Output the (X, Y) coordinate of the center of the cell containing the given text.  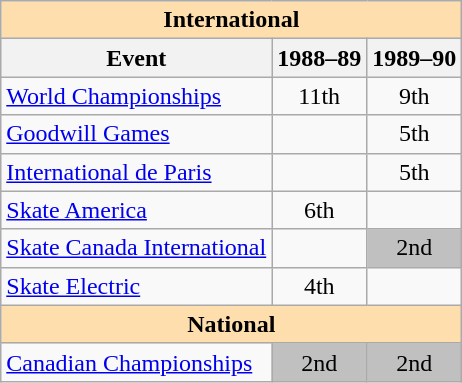
Goodwill Games (136, 134)
11th (320, 96)
World Championships (136, 96)
Canadian Championships (136, 362)
1989–90 (414, 58)
Skate Canada International (136, 248)
Skate Electric (136, 286)
4th (320, 286)
Skate America (136, 210)
6th (320, 210)
Event (136, 58)
International de Paris (136, 172)
National (232, 324)
9th (414, 96)
International (232, 20)
1988–89 (320, 58)
